Identify which cell holds the provided text, then report its [X, Y] central coordinate. 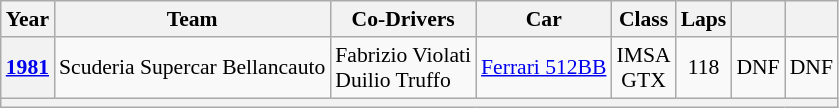
Year [28, 19]
Fabrizio Violati Duilio Truffo [403, 68]
Scuderia Supercar Bellancauto [192, 68]
Laps [704, 19]
Car [544, 19]
Team [192, 19]
Class [643, 19]
Ferrari 512BB [544, 68]
1981 [28, 68]
IMSAGTX [643, 68]
118 [704, 68]
Co-Drivers [403, 19]
